Extract the [X, Y] coordinate from the center of the cell holding the provided text.  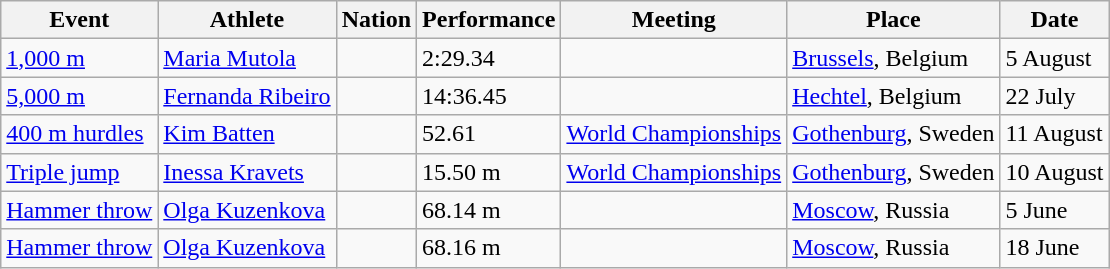
5 June [1054, 210]
2:29.34 [489, 58]
Meeting [674, 20]
Triple jump [80, 172]
11 August [1054, 134]
Athlete [247, 20]
1,000 m [80, 58]
68.14 m [489, 210]
68.16 m [489, 248]
Date [1054, 20]
Maria Mutola [247, 58]
18 June [1054, 248]
52.61 [489, 134]
Hechtel, Belgium [894, 96]
Event [80, 20]
Kim Batten [247, 134]
15.50 m [489, 172]
Fernanda Ribeiro [247, 96]
10 August [1054, 172]
Performance [489, 20]
22 July [1054, 96]
Brussels, Belgium [894, 58]
400 m hurdles [80, 134]
5,000 m [80, 96]
Place [894, 20]
Inessa Kravets [247, 172]
14:36.45 [489, 96]
Nation [376, 20]
5 August [1054, 58]
